Search for the cell housing the specified text and yield its (X, Y) center coordinate. 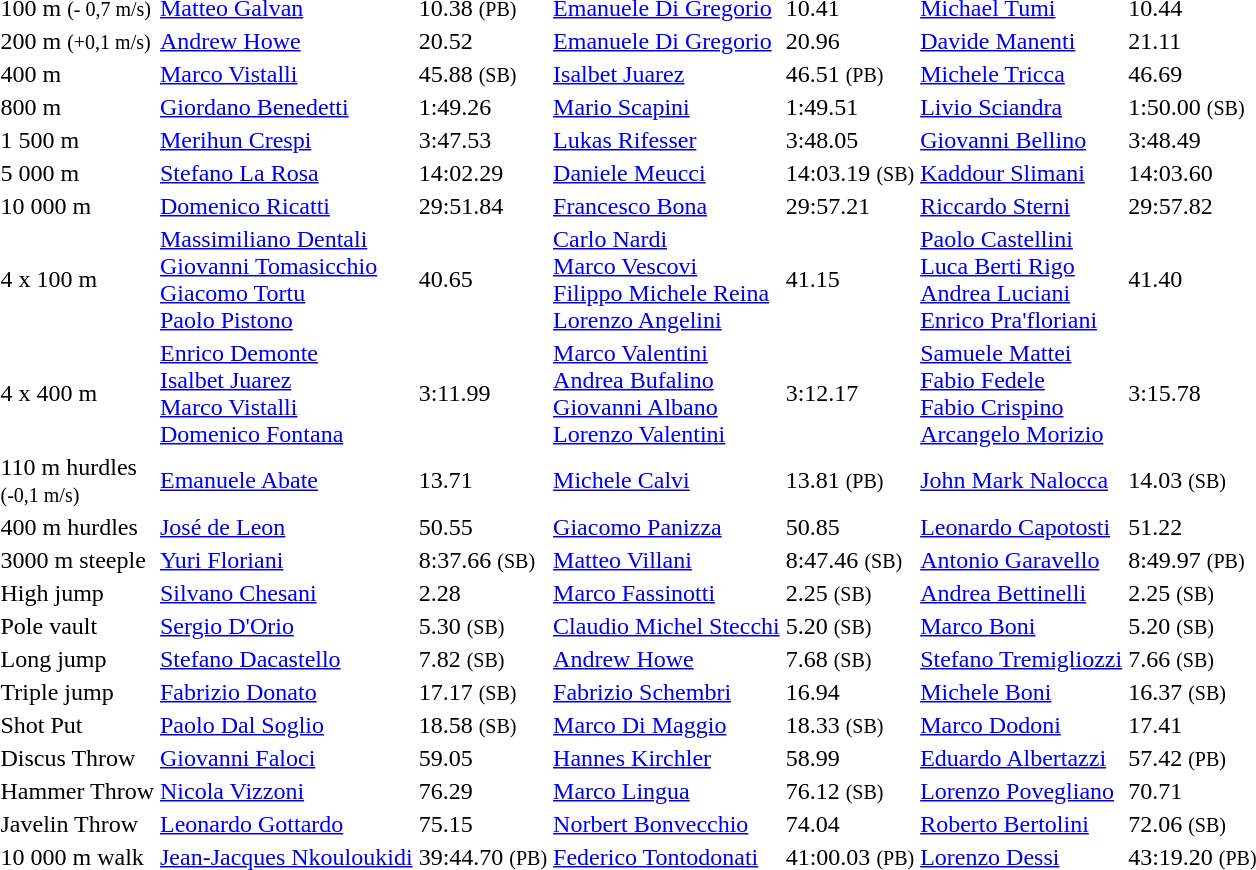
Paolo Castellini Luca Berti Rigo Andrea Luciani Enrico Pra'floriani (1022, 280)
Leonardo Gottardo (287, 824)
Livio Sciandra (1022, 107)
Antonio Garavello (1022, 560)
Norbert Bonvecchio (667, 824)
76.29 (482, 791)
7.68 (SB) (850, 659)
14:02.29 (482, 173)
5.20 (SB) (850, 626)
1:49.26 (482, 107)
1:49.51 (850, 107)
Daniele Meucci (667, 173)
16.94 (850, 692)
Davide Manenti (1022, 41)
8:47.46 (SB) (850, 560)
Marco Lingua (667, 791)
Francesco Bona (667, 206)
Emanuele Abate (287, 480)
José de Leon (287, 527)
Samuele Mattei Fabio Fedele Fabio Crispino Arcangelo Morizio (1022, 394)
Yuri Floriani (287, 560)
Fabrizio Schembri (667, 692)
Stefano Dacastello (287, 659)
3:47.53 (482, 140)
59.05 (482, 758)
17.17 (SB) (482, 692)
20.96 (850, 41)
58.99 (850, 758)
Mario Scapini (667, 107)
Domenico Ricatti (287, 206)
Marco Di Maggio (667, 725)
29:51.84 (482, 206)
46.51 (PB) (850, 74)
50.85 (850, 527)
Marco Vistalli (287, 74)
Giacomo Panizza (667, 527)
Stefano La Rosa (287, 173)
Marco Fassinotti (667, 593)
Leonardo Capotosti (1022, 527)
3:48.05 (850, 140)
Matteo Villani (667, 560)
Lukas Rifesser (667, 140)
50.55 (482, 527)
29:57.21 (850, 206)
Sergio D'Orio (287, 626)
Stefano Tremigliozzi (1022, 659)
Marco Valentini Andrea Bufalino Giovanni Albano Lorenzo Valentini (667, 394)
Marco Boni (1022, 626)
Roberto Bertolini (1022, 824)
8:37.66 (SB) (482, 560)
Andrea Bettinelli (1022, 593)
3:12.17 (850, 394)
Nicola Vizzoni (287, 791)
75.15 (482, 824)
13.81 (PB) (850, 480)
Giovanni Faloci (287, 758)
45.88 (SB) (482, 74)
Michele Boni (1022, 692)
13.71 (482, 480)
18.33 (SB) (850, 725)
Marco Dodoni (1022, 725)
John Mark Nalocca (1022, 480)
76.12 (SB) (850, 791)
Giordano Benedetti (287, 107)
Kaddour Slimani (1022, 173)
Enrico Demonte Isalbet Juarez Marco Vistalli Domenico Fontana (287, 394)
Riccardo Sterni (1022, 206)
Emanuele Di Gregorio (667, 41)
Massimiliano Dentali Giovanni Tomasicchio Giacomo Tortu Paolo Pistono (287, 280)
74.04 (850, 824)
7.82 (SB) (482, 659)
41.15 (850, 280)
14:03.19 (SB) (850, 173)
Isalbet Juarez (667, 74)
Giovanni Bellino (1022, 140)
3:11.99 (482, 394)
Michele Tricca (1022, 74)
2.28 (482, 593)
18.58 (SB) (482, 725)
Michele Calvi (667, 480)
Eduardo Albertazzi (1022, 758)
2.25 (SB) (850, 593)
20.52 (482, 41)
Carlo Nardi Marco Vescovi Filippo Michele Reina Lorenzo Angelini (667, 280)
Hannes Kirchler (667, 758)
Merihun Crespi (287, 140)
Claudio Michel Stecchi (667, 626)
5.30 (SB) (482, 626)
Silvano Chesani (287, 593)
Fabrizio Donato (287, 692)
40.65 (482, 280)
Lorenzo Povegliano (1022, 791)
Paolo Dal Soglio (287, 725)
